Scan for the cell matching the given text and deliver its [X, Y] coordinate at center. 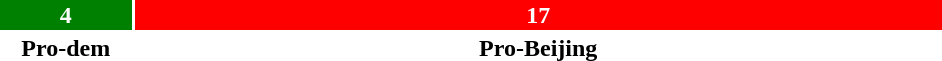
4 [66, 15]
17 [538, 15]
